Provide the [x, y] coordinate of the cell's center where the given text is located.  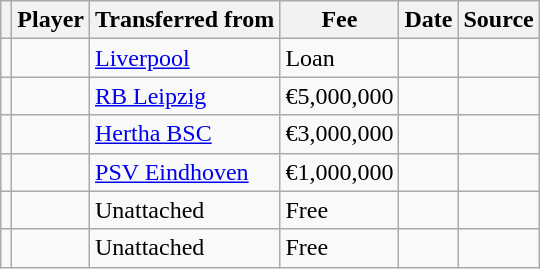
€1,000,000 [340, 172]
Loan [340, 58]
€5,000,000 [340, 96]
Player [51, 20]
Hertha BSC [185, 134]
Transferred from [185, 20]
Date [428, 20]
PSV Eindhoven [185, 172]
Source [498, 20]
€3,000,000 [340, 134]
RB Leipzig [185, 96]
Liverpool [185, 58]
Fee [340, 20]
